Detect which cell encompasses the target text, then output its (x, y) center coordinate. 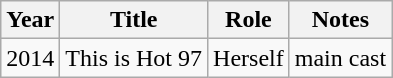
2014 (30, 58)
This is Hot 97 (134, 58)
Notes (340, 20)
Role (249, 20)
main cast (340, 58)
Herself (249, 58)
Year (30, 20)
Title (134, 20)
